Detect which cell encompasses the target text, then output its (x, y) center coordinate. 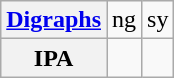
Digraphs (54, 20)
IPA (54, 58)
ng (124, 20)
sy (158, 20)
